Pinpoint the cell where the given text exists, returning its [x, y] midpoint coordinate. 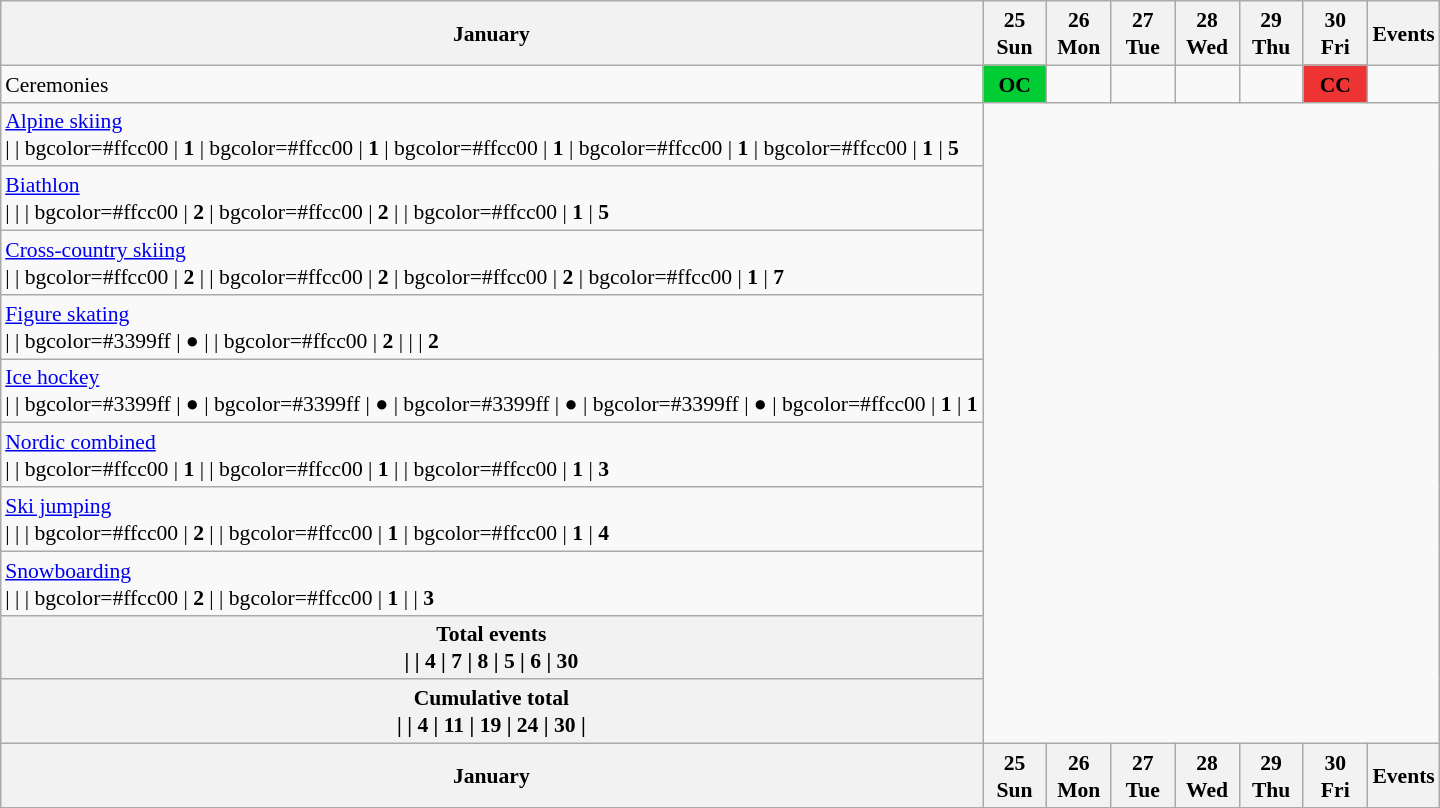
Cumulative total | | 4 | 11 | 19 | 24 | 30 | [491, 711]
Alpine skiing | | bgcolor=#ffcc00 | 1 | bgcolor=#ffcc00 | 1 | bgcolor=#ffcc00 | 1 | bgcolor=#ffcc00 | 1 | bgcolor=#ffcc00 | 1 | 5 [491, 134]
OC [1015, 84]
CC [1335, 84]
Snowboarding | | | bgcolor=#ffcc00 | 2 | | bgcolor=#ffcc00 | 1 | | 3 [491, 583]
Total events | | 4 | 7 | 8 | 5 | 6 | 30 [491, 647]
Ice hockey | | bgcolor=#3399ff | ● | bgcolor=#3399ff | ● | bgcolor=#3399ff | ● | bgcolor=#3399ff | ● | bgcolor=#ffcc00 | 1 | 1 [491, 390]
Cross-country skiing | | bgcolor=#ffcc00 | 2 | | bgcolor=#ffcc00 | 2 | bgcolor=#ffcc00 | 2 | bgcolor=#ffcc00 | 1 | 7 [491, 262]
Ski jumping | | | bgcolor=#ffcc00 | 2 | | bgcolor=#ffcc00 | 1 | bgcolor=#ffcc00 | 1 | 4 [491, 519]
Nordic combined | | bgcolor=#ffcc00 | 1 | | bgcolor=#ffcc00 | 1 | | bgcolor=#ffcc00 | 1 | 3 [491, 455]
Figure skating | | bgcolor=#3399ff | ● | | bgcolor=#ffcc00 | 2 | | | 2 [491, 326]
Ceremonies [491, 84]
Biathlon | | | bgcolor=#ffcc00 | 2 | bgcolor=#ffcc00 | 2 | | bgcolor=#ffcc00 | 1 | 5 [491, 198]
